Provide the [x, y] coordinate of the cell's center where the given text is located.  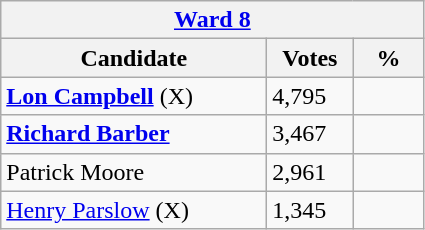
2,961 [310, 172]
3,467 [310, 134]
1,345 [310, 210]
4,795 [310, 96]
Henry Parslow (X) [134, 210]
Richard Barber [134, 134]
Ward 8 [212, 20]
Votes [310, 58]
Patrick Moore [134, 172]
Lon Campbell (X) [134, 96]
Candidate [134, 58]
% [388, 58]
